For the text-containing cell, return its midpoint in [x, y] coordinate format. 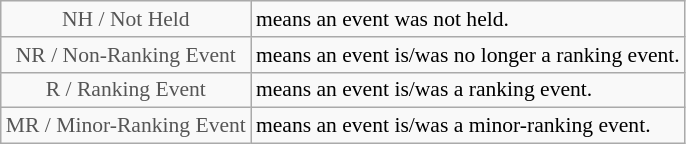
means an event was not held. [468, 19]
NH / Not Held [126, 19]
means an event is/was no longer a ranking event. [468, 55]
means an event is/was a ranking event. [468, 90]
MR / Minor-Ranking Event [126, 126]
NR / Non-Ranking Event [126, 55]
means an event is/was a minor-ranking event. [468, 126]
R / Ranking Event [126, 90]
